Determine the [X, Y] coordinate at the center of the cell enclosing the given text.  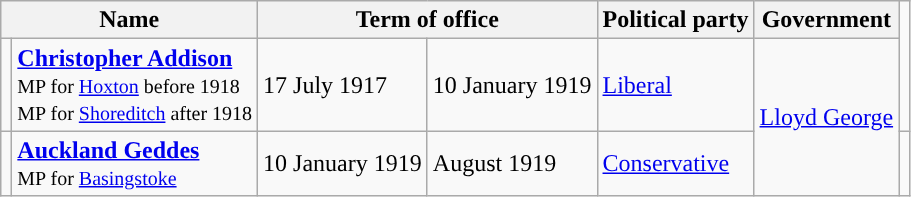
Liberal [676, 85]
Term of office [428, 20]
Conservative [676, 164]
Political party [676, 20]
Lloyd George [826, 118]
Christopher AddisonMP for Hoxton before 1918MP for Shoreditch after 1918 [135, 85]
Name [130, 20]
August 1919 [512, 164]
17 July 1917 [343, 85]
Government [826, 20]
Auckland GeddesMP for Basingstoke [135, 164]
